Extract the (x, y) coordinate from the center of the cell holding the provided text.  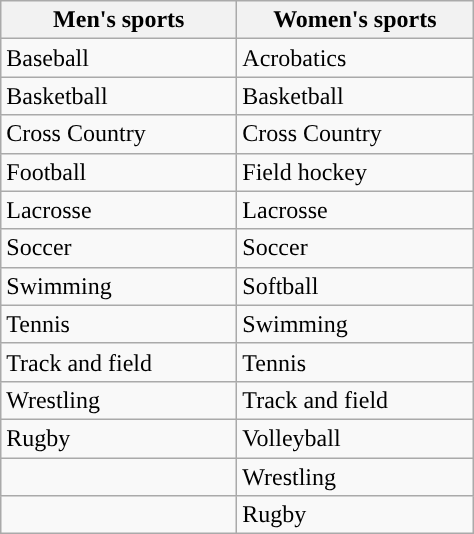
Softball (355, 286)
Volleyball (355, 438)
Men's sports (119, 20)
Acrobatics (355, 58)
Baseball (119, 58)
Women's sports (355, 20)
Field hockey (355, 172)
Football (119, 172)
